Pinpoint the cell where the given text exists, returning its (X, Y) midpoint coordinate. 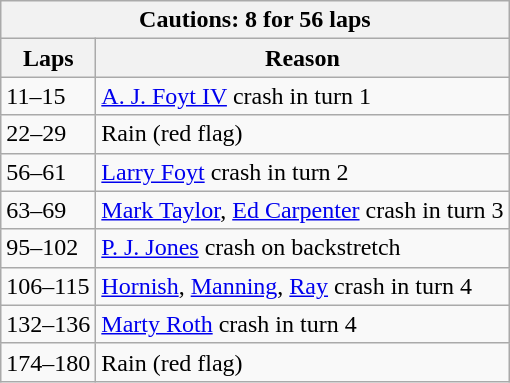
Hornish, Manning, Ray crash in turn 4 (302, 286)
Larry Foyt crash in turn 2 (302, 172)
106–115 (48, 286)
A. J. Foyt IV crash in turn 1 (302, 96)
Marty Roth crash in turn 4 (302, 324)
Laps (48, 58)
Mark Taylor, Ed Carpenter crash in turn 3 (302, 210)
22–29 (48, 134)
174–180 (48, 362)
11–15 (48, 96)
95–102 (48, 248)
Cautions: 8 for 56 laps (255, 20)
63–69 (48, 210)
132–136 (48, 324)
P. J. Jones crash on backstretch (302, 248)
Reason (302, 58)
56–61 (48, 172)
